From the cell containing the given text, extract its center point as [X, Y] coordinate. 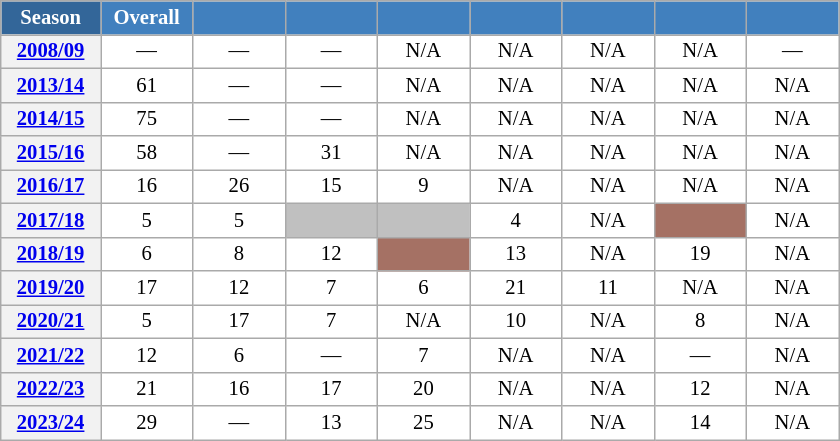
4 [516, 220]
Overall [146, 17]
25 [423, 423]
2016/17 [51, 186]
9 [423, 186]
29 [146, 423]
2022/23 [51, 389]
Season [51, 17]
20 [423, 389]
58 [146, 153]
2023/24 [51, 423]
61 [146, 85]
2013/14 [51, 85]
2015/16 [51, 153]
2018/19 [51, 254]
10 [516, 321]
2008/09 [51, 51]
2021/22 [51, 355]
31 [331, 153]
2020/21 [51, 321]
2014/15 [51, 119]
15 [331, 186]
11 [608, 287]
75 [146, 119]
14 [700, 423]
26 [239, 186]
2019/20 [51, 287]
2017/18 [51, 220]
19 [700, 254]
